Extract the [x, y] coordinate from the center of the cell holding the provided text.  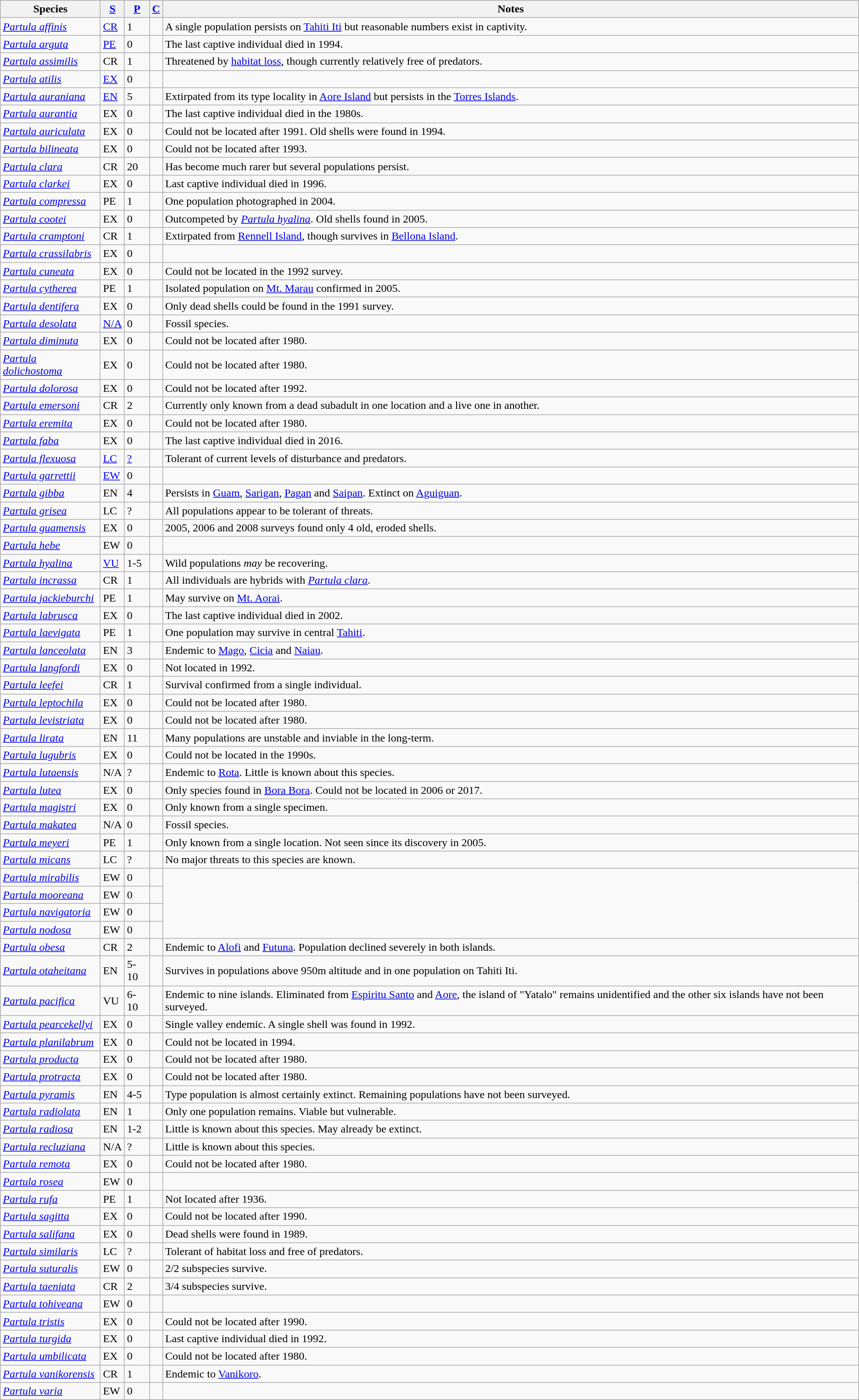
Partula cuneata [50, 271]
No major threats to this species are known. [510, 860]
Partula levistriata [50, 720]
Partula pyramis [50, 1094]
Partula diminuta [50, 341]
Partula dolichostoma [50, 364]
Partula grisea [50, 511]
Partula hyalina [50, 563]
The last captive individual died in 2016. [510, 441]
Partula navigatoria [50, 912]
Endemic to Mago, Cicia and Naiau. [510, 650]
Notes [510, 9]
Partula varia [50, 1391]
Partula pearcekellyi [50, 1024]
2005, 2006 and 2008 surveys found only 4 old, eroded shells. [510, 528]
Persists in Guam, Sarigan, Pagan and Saipan. Extinct on Aguiguan. [510, 493]
Partula producta [50, 1059]
1-2 [137, 1129]
Partula atilis [50, 79]
Outcompeted by Partula hyalina. Old shells found in 2005. [510, 219]
Partula dolorosa [50, 388]
Partula meyeri [50, 842]
Could not be located in the 1992 survey. [510, 271]
Partula tristis [50, 1321]
Extirpated from its type locality in Aore Island but persists in the Torres Islands. [510, 96]
Could not be located after 1991. Old shells were found in 1994. [510, 131]
Single valley endemic. A single shell was found in 1992. [510, 1024]
Type population is almost certainly extinct. Remaining populations have not been surveyed. [510, 1094]
Partula protracta [50, 1076]
Partula sagitta [50, 1216]
Little is known about this species. [510, 1147]
Partula langfordi [50, 668]
Extirpated from Rennell Island, though survives in Bellona Island. [510, 236]
Only known from a single specimen. [510, 808]
Partula vanikorensis [50, 1373]
Partula clara [50, 166]
Partula pacifica [50, 1000]
4-5 [137, 1094]
Has become much rarer but several populations persist. [510, 166]
Partula auraniana [50, 96]
20 [137, 166]
Endemic to Alofi and Futuna. Population declined severely in both islands. [510, 947]
Partula flexuosa [50, 458]
Only species found in Bora Bora. Could not be located in 2006 or 2017. [510, 790]
Partula bilineata [50, 149]
The last captive individual died in the 1980s. [510, 114]
Partula radiolata [50, 1112]
Species [50, 9]
Partula cytherea [50, 289]
May survive on Mt. Aorai. [510, 598]
Partula salifana [50, 1234]
Only dead shells could be found in the 1991 survey. [510, 306]
Partula leefei [50, 685]
Tolerant of habitat loss and free of predators. [510, 1251]
Partula lirata [50, 737]
Partula leptochila [50, 703]
Partula lutaensis [50, 772]
Partula emersoni [50, 406]
Endemic to Rota. Little is known about this species. [510, 772]
Wild populations may be recovering. [510, 563]
Partula makatea [50, 825]
One population photographed in 2004. [510, 201]
5 [137, 96]
Last captive individual died in 1992. [510, 1339]
Could not be located after 1993. [510, 149]
Partula guamensis [50, 528]
Partula mooreana [50, 895]
Partula suturalis [50, 1269]
A single population persists on Tahiti Iti but reasonable numbers exist in captivity. [510, 27]
Threatened by habitat loss, though currently relatively free of predators. [510, 61]
Little is known about this species. May already be extinct. [510, 1129]
Partula gibba [50, 493]
5-10 [137, 971]
Endemic to Vanikoro. [510, 1373]
Partula lugubris [50, 755]
Currently only known from a dead subadult in one location and a live one in another. [510, 406]
Partula taeniata [50, 1286]
Isolated population on Mt. Marau confirmed in 2005. [510, 289]
Partula incrassa [50, 580]
Partula radiosa [50, 1129]
Partula assimilis [50, 61]
Could not be located after 1992. [510, 388]
Partula labrusca [50, 615]
1-5 [137, 563]
Partula magistri [50, 808]
Partula crassilabris [50, 254]
P [137, 9]
Partula umbilicata [50, 1356]
Partula rosea [50, 1182]
3/4 subspecies survive. [510, 1286]
Partula cramptoni [50, 236]
Survival confirmed from a single individual. [510, 685]
C [156, 9]
Partula garrettii [50, 475]
Partula rufa [50, 1199]
4 [137, 493]
Only one population remains. Viable but vulnerable. [510, 1112]
Partula compressa [50, 201]
Partula hebe [50, 546]
Partula aurantia [50, 114]
The last captive individual died in 2002. [510, 615]
Partula lanceolata [50, 650]
Partula arguta [50, 44]
Partula affinis [50, 27]
Partula remota [50, 1164]
Many populations are unstable and inviable in the long-term. [510, 737]
One population may survive in central Tahiti. [510, 633]
3 [137, 650]
Partula planilabrum [50, 1042]
Partula obesa [50, 947]
Partula cootei [50, 219]
The last captive individual died in 1994. [510, 44]
Partula faba [50, 441]
Partula turgida [50, 1339]
All populations appear to be tolerant of threats. [510, 511]
Could not be located in the 1990s. [510, 755]
Dead shells were found in 1989. [510, 1234]
Partula tohiveana [50, 1304]
Partula recluziana [50, 1147]
Partula laevigata [50, 633]
Partula dentifera [50, 306]
11 [137, 737]
6-10 [137, 1000]
S [112, 9]
All individuals are hybrids with Partula clara. [510, 580]
Only known from a single location. Not seen since its discovery in 2005. [510, 842]
Partula auriculata [50, 131]
Not located after 1936. [510, 1199]
Partula nodosa [50, 930]
Partula lutea [50, 790]
Tolerant of current levels of disturbance and predators. [510, 458]
Not located in 1992. [510, 668]
Last captive individual died in 1996. [510, 184]
Partula similaris [50, 1251]
Partula micans [50, 860]
Partula jackieburchi [50, 598]
Partula mirabilis [50, 877]
Could not be located in 1994. [510, 1042]
Partula clarkei [50, 184]
Partula eremita [50, 423]
Survives in populations above 950m altitude and in one population on Tahiti Iti. [510, 971]
2/2 subspecies survive. [510, 1269]
Partula otaheitana [50, 971]
Partula desolata [50, 324]
